Return [x, y] of the center of cell containing provided text 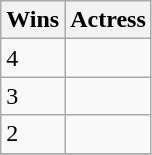
4 [33, 58]
3 [33, 96]
Actress [108, 20]
Wins [33, 20]
2 [33, 134]
